Detect which cell encompasses the target text, then output its (X, Y) center coordinate. 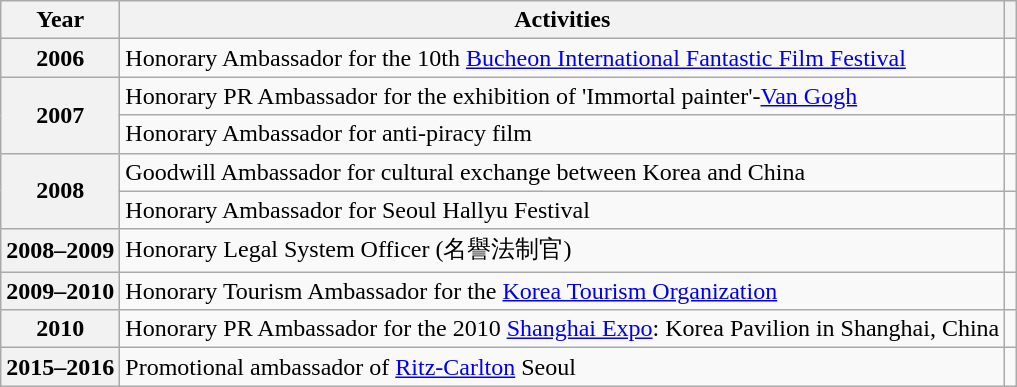
2007 (60, 115)
Goodwill Ambassador for cultural exchange between Korea and China (562, 172)
Honorary Tourism Ambassador for the Korea Tourism Organization (562, 291)
Honorary Ambassador for the 10th Bucheon International Fantastic Film Festival (562, 58)
Honorary Ambassador for Seoul Hallyu Festival (562, 210)
2008–2009 (60, 250)
Promotional ambassador of Ritz-Carlton Seoul (562, 367)
Year (60, 20)
2008 (60, 191)
Activities (562, 20)
Honorary PR Ambassador for the exhibition of 'Immortal painter'-Van Gogh (562, 96)
2010 (60, 329)
Honorary PR Ambassador for the 2010 Shanghai Expo: Korea Pavilion in Shanghai, China (562, 329)
2009–2010 (60, 291)
Honorary Ambassador for anti-piracy film (562, 134)
2015–2016 (60, 367)
2006 (60, 58)
Honorary Legal System Officer (名譽法制官) (562, 250)
